Extract the [x, y] coordinate from the center of the cell holding the provided text.  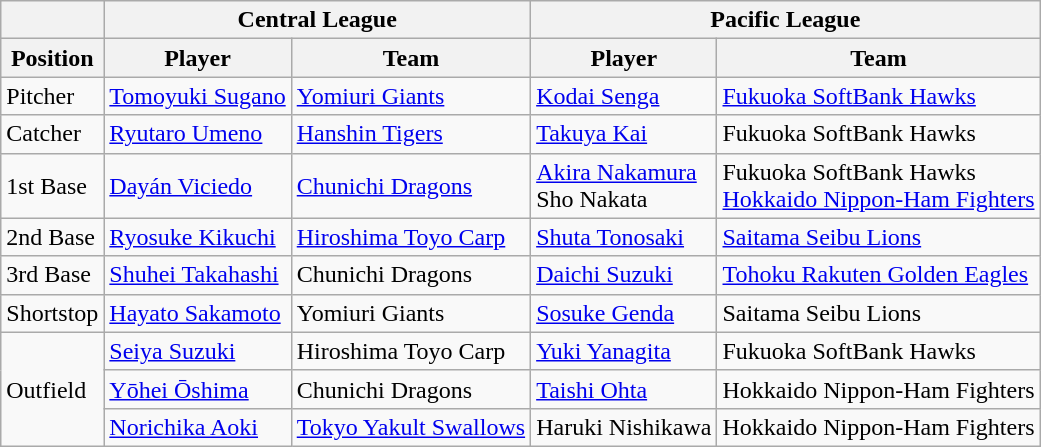
Yuki Yanagita [624, 351]
Takuya Kai [624, 134]
Hayato Sakamoto [198, 313]
Seiya Suzuki [198, 351]
Hanshin Tigers [410, 134]
Yōhei Ōshima [198, 389]
Central League [318, 20]
Tomoyuki Sugano [198, 96]
Ryutaro Umeno [198, 134]
Catcher [52, 134]
Ryosuke Kikuchi [198, 237]
Tokyo Yakult Swallows [410, 427]
Fukuoka SoftBank HawksHokkaido Nippon-Ham Fighters [878, 186]
Sosuke Genda [624, 313]
Kodai Senga [624, 96]
Haruki Nishikawa [624, 427]
Outfield [52, 389]
Shuhei Takahashi [198, 275]
Daichi Suzuki [624, 275]
Shuta Tonosaki [624, 237]
Akira NakamuraSho Nakata [624, 186]
Pitcher [52, 96]
Pacific League [786, 20]
Norichika Aoki [198, 427]
Dayán Viciedo [198, 186]
Tohoku Rakuten Golden Eagles [878, 275]
1st Base [52, 186]
Shortstop [52, 313]
2nd Base [52, 237]
Position [52, 58]
3rd Base [52, 275]
Taishi Ohta [624, 389]
